Return the (X, Y) coordinate for the center point of the cell that contains the specified text.  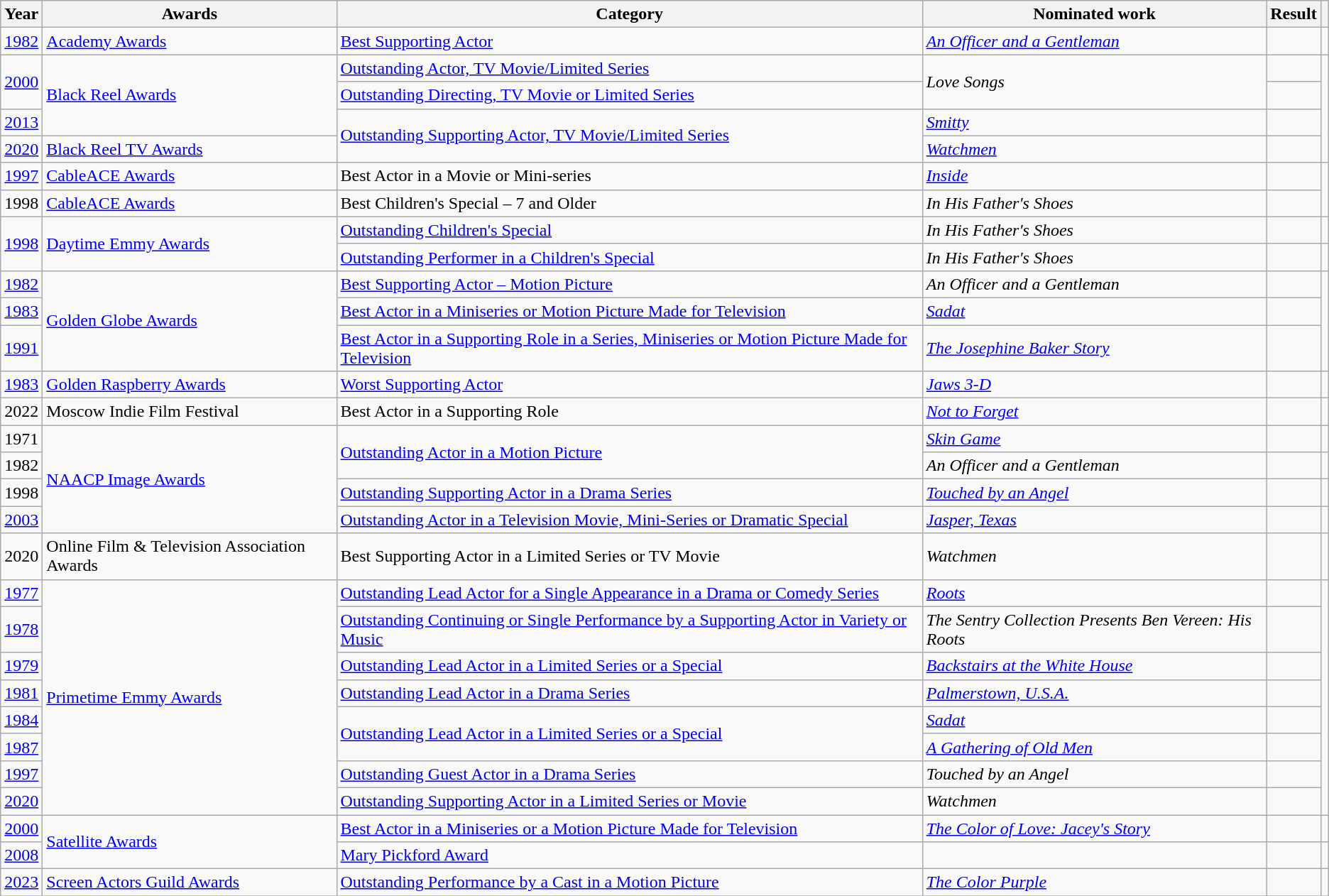
Nominated work (1095, 14)
Backstairs at the White House (1095, 666)
1977 (21, 593)
Daytime Emmy Awards (190, 244)
Outstanding Children's Special (629, 230)
Best Actor in a Miniseries or Motion Picture Made for Television (629, 311)
1978 (21, 629)
Mary Pickford Award (629, 856)
Outstanding Actor, TV Movie/Limited Series (629, 68)
Best Supporting Actor (629, 41)
NAACP Image Awards (190, 479)
Palmerstown, U.S.A. (1095, 693)
Awards (190, 14)
Outstanding Supporting Actor, TV Movie/Limited Series (629, 136)
Outstanding Supporting Actor in a Limited Series or Movie (629, 801)
Not to Forget (1095, 412)
Outstanding Guest Actor in a Drama Series (629, 774)
Outstanding Actor in a Television Movie, Mini-Series or Dramatic Special (629, 520)
1984 (21, 720)
Love Songs (1095, 82)
Skin Game (1095, 439)
Result (1294, 14)
Golden Globe Awards (190, 321)
Outstanding Directing, TV Movie or Limited Series (629, 95)
Outstanding Performer in a Children's Special (629, 257)
Inside (1095, 176)
Satellite Awards (190, 842)
Worst Supporting Actor (629, 385)
2023 (21, 883)
1971 (21, 439)
Black Reel TV Awards (190, 149)
Category (629, 14)
Year (21, 14)
The Color of Love: Jacey's Story (1095, 829)
2022 (21, 412)
A Gathering of Old Men (1095, 747)
Best Supporting Actor in a Limited Series or TV Movie (629, 557)
Black Reel Awards (190, 95)
Moscow Indie Film Festival (190, 412)
Screen Actors Guild Awards (190, 883)
Best Actor in a Supporting Role (629, 412)
Outstanding Lead Actor in a Drama Series (629, 693)
Smitty (1095, 122)
The Josephine Baker Story (1095, 348)
The Color Purple (1095, 883)
Academy Awards (190, 41)
Primetime Emmy Awards (190, 697)
Best Actor in a Movie or Mini-series (629, 176)
Outstanding Performance by a Cast in a Motion Picture (629, 883)
Best Children's Special – 7 and Older (629, 203)
1987 (21, 747)
Best Actor in a Supporting Role in a Series, Miniseries or Motion Picture Made for Television (629, 348)
2003 (21, 520)
Outstanding Supporting Actor in a Drama Series (629, 493)
Golden Raspberry Awards (190, 385)
Jasper, Texas (1095, 520)
Roots (1095, 593)
2008 (21, 856)
The Sentry Collection Presents Ben Vereen: His Roots (1095, 629)
1991 (21, 348)
Online Film & Television Association Awards (190, 557)
Outstanding Continuing or Single Performance by a Supporting Actor in Variety or Music (629, 629)
Best Supporting Actor – Motion Picture (629, 284)
1979 (21, 666)
2013 (21, 122)
1981 (21, 693)
Outstanding Actor in a Motion Picture (629, 452)
Jaws 3-D (1095, 385)
Outstanding Lead Actor for a Single Appearance in a Drama or Comedy Series (629, 593)
Best Actor in a Miniseries or a Motion Picture Made for Television (629, 829)
